Extract the [x, y] coordinate from the center of the cell holding the provided text.  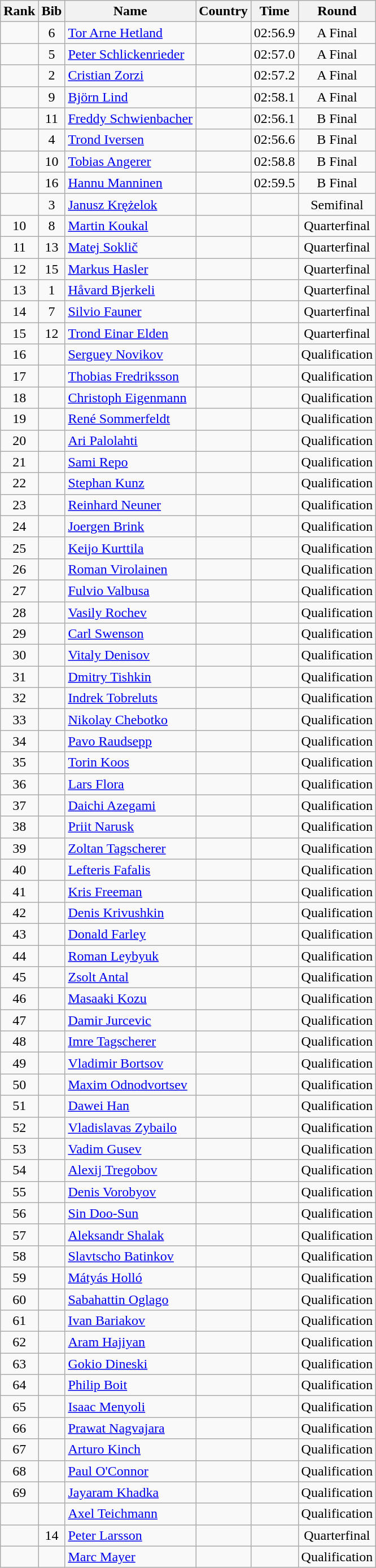
67 [19, 1450]
68 [19, 1471]
Imre Tagscherer [130, 1042]
02:57.2 [274, 76]
Paul O'Connor [130, 1471]
Hannu Manninen [130, 183]
Denis Vorobyov [130, 1192]
Vitaly Denisov [130, 655]
Country [224, 11]
Semifinal [337, 204]
39 [19, 848]
52 [19, 1127]
Matej Soklič [130, 247]
Sin Doo-Sun [130, 1213]
Martin Koukal [130, 226]
02:57.0 [274, 54]
Silvio Fauner [130, 312]
63 [19, 1364]
26 [19, 569]
Håvard Bjerkeli [130, 290]
Thobias Fredriksson [130, 376]
Lefteris Fafalis [130, 870]
Arturo Kinch [130, 1450]
Vadim Gusev [130, 1149]
27 [19, 591]
9 [52, 97]
50 [19, 1085]
42 [19, 913]
47 [19, 1020]
3 [52, 204]
Bib [52, 11]
02:59.5 [274, 183]
Trond Iversen [130, 140]
1 [52, 290]
Philip Boit [130, 1385]
29 [19, 634]
Reinhard Neuner [130, 505]
58 [19, 1256]
Gokio Dineski [130, 1364]
56 [19, 1213]
40 [19, 870]
28 [19, 612]
02:58.1 [274, 97]
Aram Hajiyan [130, 1342]
8 [52, 226]
33 [19, 720]
51 [19, 1106]
35 [19, 763]
48 [19, 1042]
Denis Krivushkin [130, 913]
Aleksandr Shalak [130, 1235]
Prawat Nagvajara [130, 1428]
Peter Larsson [130, 1535]
53 [19, 1149]
Name [130, 11]
59 [19, 1278]
43 [19, 934]
Cristian Zorzi [130, 76]
23 [19, 505]
4 [52, 140]
32 [19, 698]
54 [19, 1170]
Mátyás Holló [130, 1278]
64 [19, 1385]
2 [52, 76]
Fulvio Valbusa [130, 591]
Janusz Krężelok [130, 204]
Isaac Menyoli [130, 1407]
Markus Hasler [130, 269]
Tobias Angerer [130, 161]
45 [19, 977]
Stephan Kunz [130, 483]
Damir Jurcevic [130, 1020]
Round [337, 11]
Lars Flora [130, 784]
Zsolt Antal [130, 977]
25 [19, 548]
Time [274, 11]
Trond Einar Elden [130, 333]
Roman Virolainen [130, 569]
6 [52, 33]
Joergen Brink [130, 526]
Dawei Han [130, 1106]
Pavo Raudsepp [130, 741]
65 [19, 1407]
Peter Schlickenrieder [130, 54]
Torin Koos [130, 763]
Björn Lind [130, 97]
Indrek Tobreluts [130, 698]
41 [19, 891]
02:56.1 [274, 118]
44 [19, 956]
Jayaram Khadka [130, 1492]
Tor Arne Hetland [130, 33]
Dmitry Tishkin [130, 677]
Sabahattin Oglago [130, 1299]
Donald Farley [130, 934]
Kris Freeman [130, 891]
Ivan Bariakov [130, 1321]
Masaaki Kozu [130, 999]
René Sommerfeldt [130, 419]
7 [52, 312]
Slavtscho Batinkov [130, 1256]
24 [19, 526]
Priit Narusk [130, 827]
Sami Repo [130, 462]
Rank [19, 11]
19 [19, 419]
02:56.6 [274, 140]
02:58.8 [274, 161]
17 [19, 376]
61 [19, 1321]
Alexij Tregobov [130, 1170]
55 [19, 1192]
66 [19, 1428]
Serguey Novikov [130, 355]
Vladislavas Zybailo [130, 1127]
Carl Swenson [130, 634]
Zoltan Tagscherer [130, 848]
60 [19, 1299]
37 [19, 805]
Freddy Schwienbacher [130, 118]
5 [52, 54]
Nikolay Chebotko [130, 720]
31 [19, 677]
62 [19, 1342]
46 [19, 999]
02:56.9 [274, 33]
Ari Palolahti [130, 441]
30 [19, 655]
Daichi Azegami [130, 805]
Vladimir Bortsov [130, 1063]
18 [19, 398]
Keijo Kurttila [130, 548]
34 [19, 741]
Maxim Odnodvortsev [130, 1085]
Christoph Eigenmann [130, 398]
49 [19, 1063]
Marc Mayer [130, 1557]
21 [19, 462]
Roman Leybyuk [130, 956]
69 [19, 1492]
57 [19, 1235]
36 [19, 784]
22 [19, 483]
Axel Teichmann [130, 1514]
Vasily Rochev [130, 612]
20 [19, 441]
38 [19, 827]
